Capture the cell that displays the provided text and extract its [x, y] central coordinate. 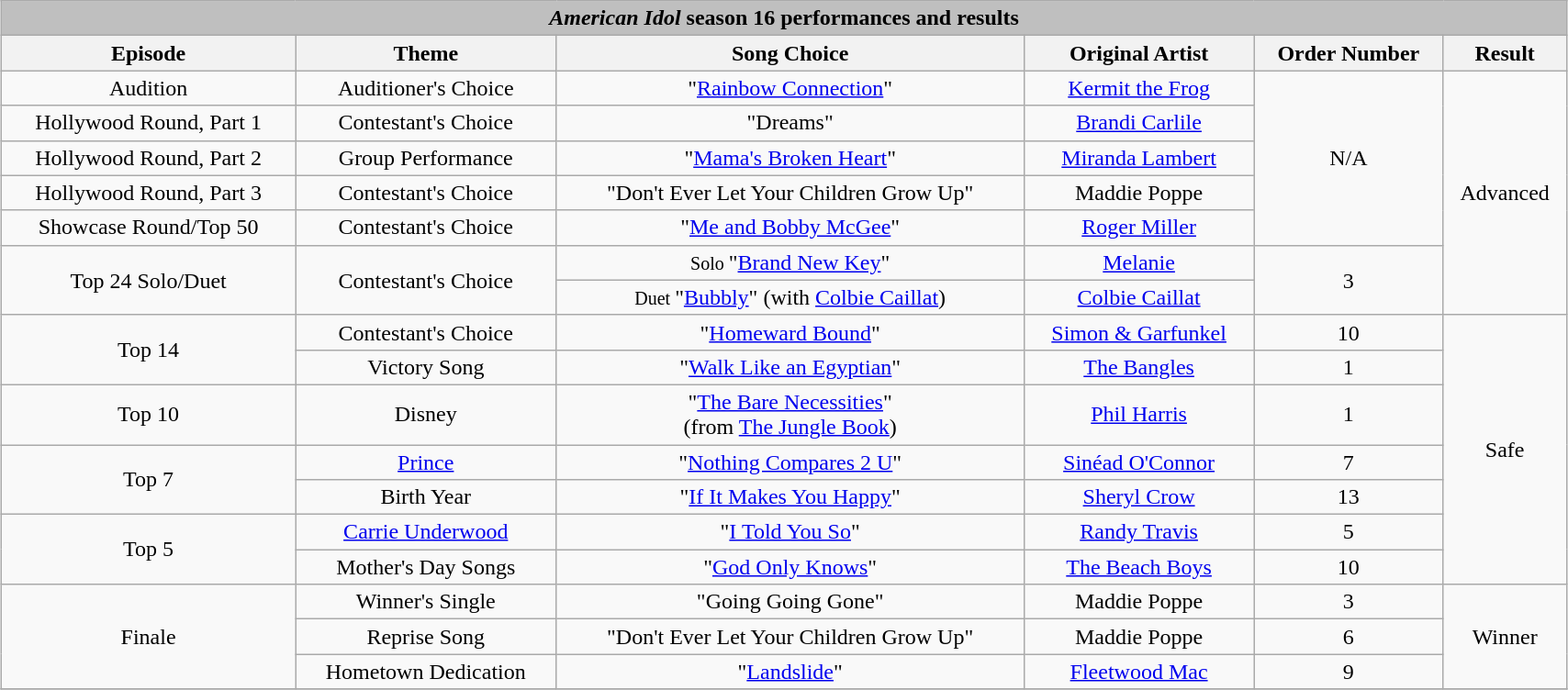
6 [1349, 637]
Result [1506, 53]
Group Performance [426, 158]
Song Choice [790, 53]
"Landslide" [790, 672]
"Walk Like an Egyptian" [790, 367]
Original Artist [1138, 53]
Victory Song [426, 367]
Order Number [1349, 53]
"Homeward Bound" [790, 332]
"Rainbow Connection" [790, 88]
Phil Harris [1138, 415]
Melanie [1138, 262]
"I Told You So" [790, 532]
Roger Miller [1138, 228]
Top 24 Solo/Duet [149, 280]
Top 7 [149, 479]
Showcase Round/Top 50 [149, 228]
Prince [426, 462]
"The Bare Necessities"(from The Jungle Book) [790, 415]
Kermit the Frog [1138, 88]
Reprise Song [426, 637]
Carrie Underwood [426, 532]
5 [1349, 532]
Duet "Bubbly" (with Colbie Caillat) [790, 297]
American Idol season 16 performances and results [784, 18]
Theme [426, 53]
7 [1349, 462]
The Bangles [1138, 367]
"Nothing Compares 2 U" [790, 462]
Disney [426, 415]
Fleetwood Mac [1138, 672]
"If It Makes You Happy" [790, 497]
Simon & Garfunkel [1138, 332]
Top 5 [149, 550]
"Dreams" [790, 123]
Finale [149, 637]
Hollywood Round, Part 1 [149, 123]
Sheryl Crow [1138, 497]
Audition [149, 88]
Mother's Day Songs [426, 567]
Brandi Carlile [1138, 123]
Miranda Lambert [1138, 158]
9 [1349, 672]
Hollywood Round, Part 2 [149, 158]
Hometown Dedication [426, 672]
Solo "Brand New Key" [790, 262]
"God Only Knows" [790, 567]
Auditioner's Choice [426, 88]
Advanced [1506, 193]
13 [1349, 497]
Sinéad O'Connor [1138, 462]
Safe [1506, 450]
The Beach Boys [1138, 567]
Birth Year [426, 497]
Winner [1506, 637]
Hollywood Round, Part 3 [149, 193]
Colbie Caillat [1138, 297]
"Mama's Broken Heart" [790, 158]
Top 10 [149, 415]
Randy Travis [1138, 532]
Episode [149, 53]
Winner's Single [426, 602]
"Me and Bobby McGee" [790, 228]
"Going Going Gone" [790, 602]
Top 14 [149, 350]
N/A [1349, 158]
